Detect which cell encompasses the target text, then output its (X, Y) center coordinate. 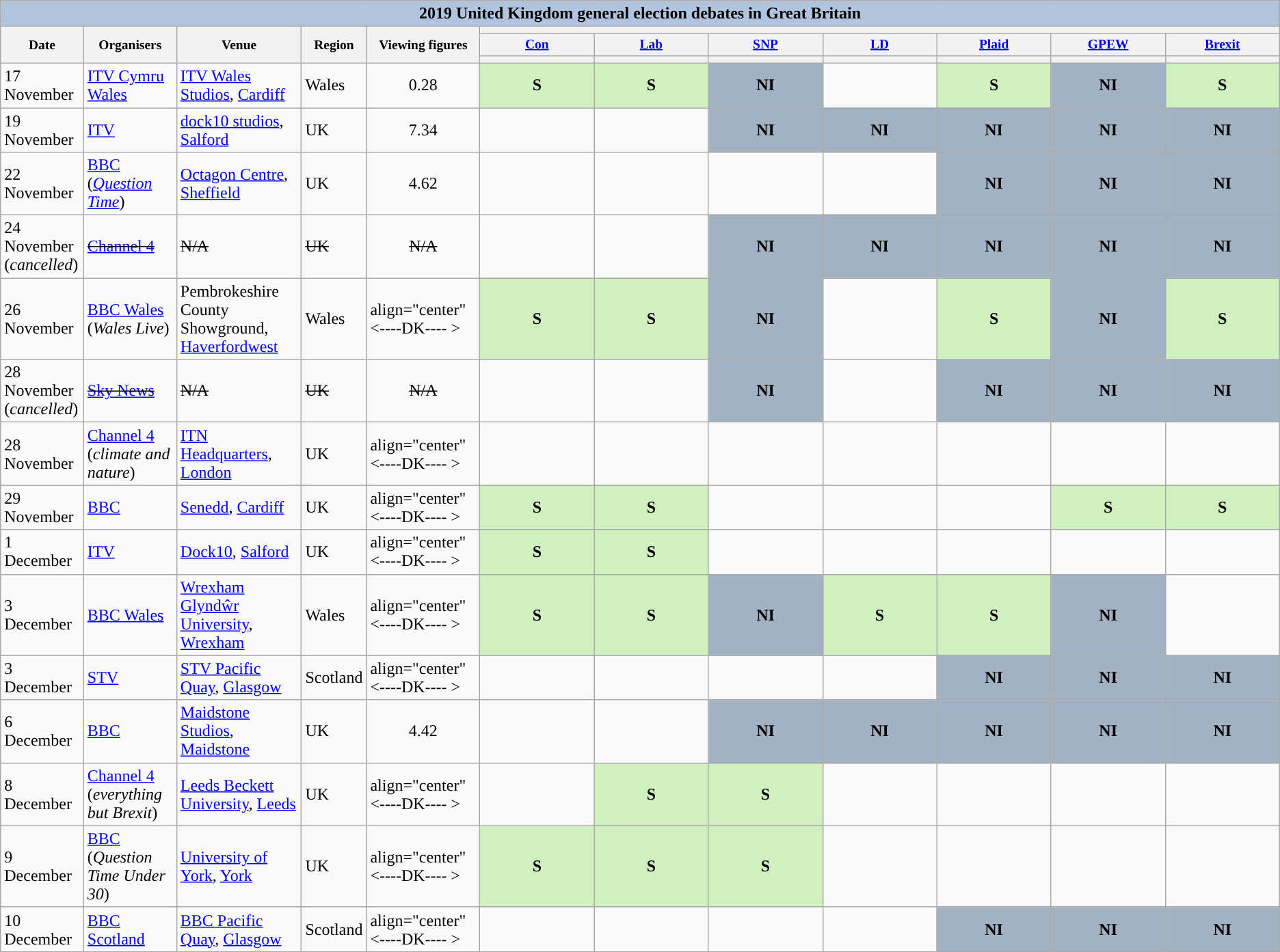
Channel 4(everything but Brexit) (130, 794)
Channel 4(climate and nature) (130, 454)
9 December (42, 867)
2019 United Kingdom general election debates in Great Britain (640, 14)
Viewing figures (423, 45)
29 November (42, 507)
4.62 (423, 184)
28 November(cancelled) (42, 391)
8 December (42, 794)
Lab (651, 44)
7.34 (423, 130)
4.42 (423, 731)
University of York, York (239, 867)
STV (130, 678)
Maidstone Studios, Maidstone (239, 731)
Octagon Centre, Sheffield (239, 184)
BBC Pacific Quay, Glasgow (239, 929)
19 November (42, 130)
28 November (42, 454)
Pembrokeshire CountyShowground, Haverfordwest (239, 318)
Senedd, Cardiff (239, 507)
26 November (42, 318)
BBC Wales(Wales Live) (130, 318)
Wrexham Glyndŵr University, Wrexham (239, 615)
ITV Wales Studios, Cardiff (239, 85)
10 December (42, 929)
Sky News (130, 391)
Leeds Beckett University, Leeds (239, 794)
ITN Headquarters, London (239, 454)
Plaid (994, 44)
BBC Wales (130, 615)
17 November (42, 85)
ITV Cymru Wales (130, 85)
Dock10, Salford (239, 552)
BBC Scotland (130, 929)
LD (879, 44)
dock10 studios, Salford (239, 130)
0.28 (423, 85)
BBC(Question Time Under 30) (130, 867)
STV Pacific Quay, Glasgow (239, 678)
Date (42, 45)
1 December (42, 552)
Organisers (130, 45)
Brexit (1223, 44)
6 December (42, 731)
24 November(cancelled) (42, 247)
SNP (766, 44)
Venue (239, 45)
Region (334, 45)
Con (537, 44)
GPEW (1108, 44)
Channel 4 (130, 247)
BBC(Question Time) (130, 184)
22 November (42, 184)
